Detect which cell encompasses the target text, then output its (X, Y) center coordinate. 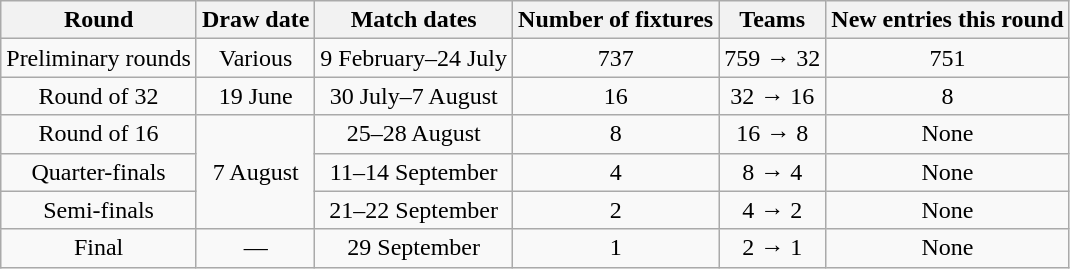
8 → 4 (772, 172)
25–28 August (414, 134)
9 February–24 July (414, 58)
Match dates (414, 20)
29 September (414, 248)
2 → 1 (772, 248)
New entries this round (948, 20)
— (255, 248)
Final (99, 248)
Quarter-finals (99, 172)
16 (616, 96)
19 June (255, 96)
Various (255, 58)
2 (616, 210)
Round of 32 (99, 96)
21–22 September (414, 210)
32 → 16 (772, 96)
Number of fixtures (616, 20)
Semi-finals (99, 210)
4 → 2 (772, 210)
7 August (255, 172)
Round of 16 (99, 134)
751 (948, 58)
16 → 8 (772, 134)
1 (616, 248)
11–14 September (414, 172)
Draw date (255, 20)
Round (99, 20)
737 (616, 58)
30 July–7 August (414, 96)
4 (616, 172)
759 → 32 (772, 58)
Teams (772, 20)
Preliminary rounds (99, 58)
